For the text-containing cell, return its midpoint in (x, y) coordinate format. 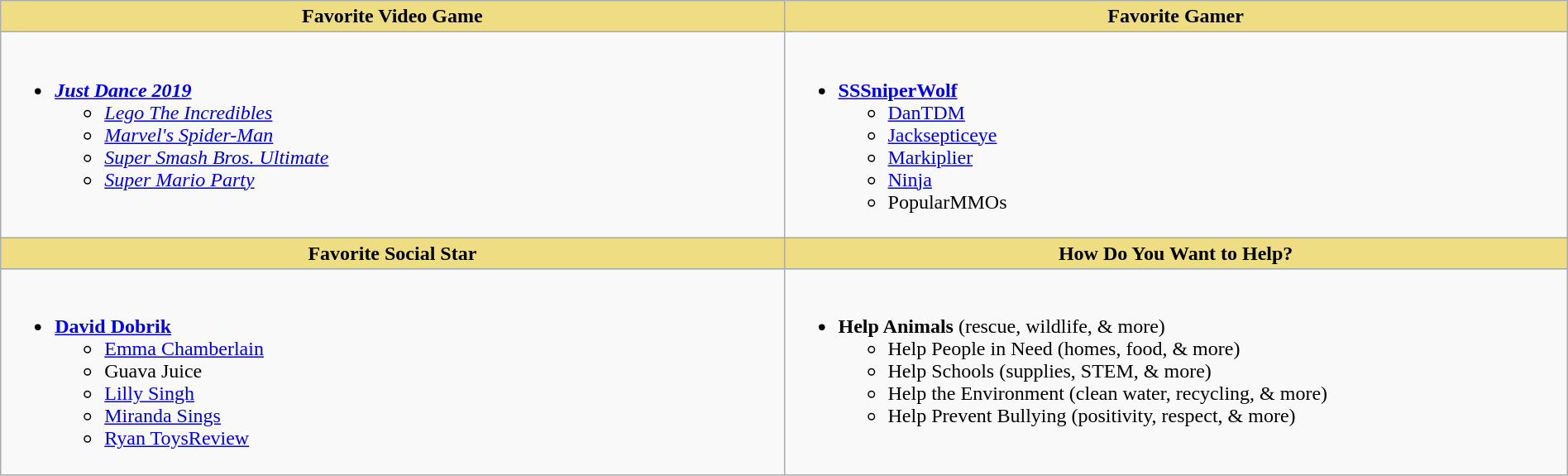
Favorite Video Game (392, 17)
Favorite Social Star (392, 253)
How Do You Want to Help? (1176, 253)
Just Dance 2019Lego The IncrediblesMarvel's Spider-ManSuper Smash Bros. UltimateSuper Mario Party (392, 135)
David DobrikEmma ChamberlainGuava JuiceLilly SinghMiranda SingsRyan ToysReview (392, 372)
SSSniperWolfDanTDMJacksepticeyeMarkiplierNinjaPopularMMOs (1176, 135)
Favorite Gamer (1176, 17)
